Output the (X, Y) coordinate of the center of the cell containing the given text.  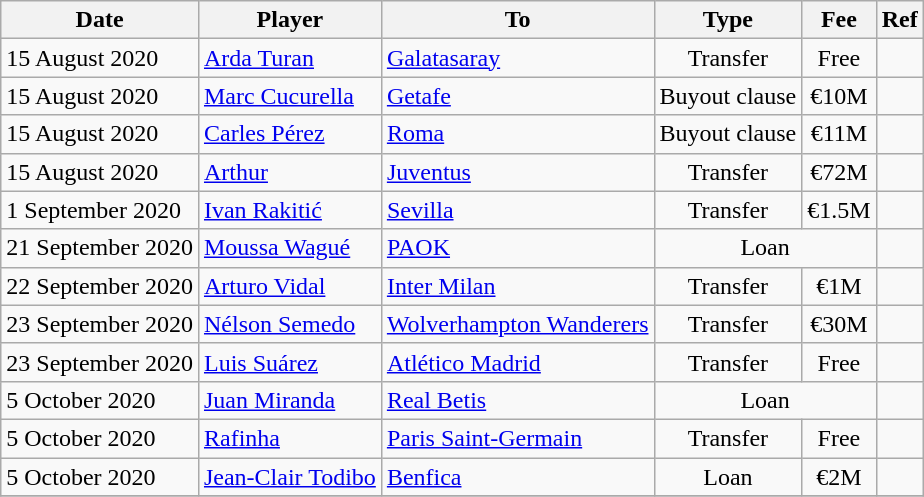
22 September 2020 (100, 286)
Carles Pérez (290, 134)
Nélson Semedo (290, 324)
Juventus (518, 172)
Ref (900, 20)
Moussa Wagué (290, 248)
Player (290, 20)
Wolverhampton Wanderers (518, 324)
Ivan Rakitić (290, 210)
€11M (839, 134)
Type (728, 20)
Inter Milan (518, 286)
To (518, 20)
Atlético Madrid (518, 362)
Benfica (518, 477)
€1M (839, 286)
Jean-Clair Todibo (290, 477)
Real Betis (518, 400)
Sevilla (518, 210)
Paris Saint-Germain (518, 438)
Roma (518, 134)
Arda Turan (290, 58)
Marc Cucurella (290, 96)
€72M (839, 172)
€1.5M (839, 210)
PAOK (518, 248)
Arturo Vidal (290, 286)
Date (100, 20)
€30M (839, 324)
Getafe (518, 96)
1 September 2020 (100, 210)
Juan Miranda (290, 400)
Fee (839, 20)
€2M (839, 477)
Galatasaray (518, 58)
Arthur (290, 172)
€10M (839, 96)
Rafinha (290, 438)
21 September 2020 (100, 248)
Luis Suárez (290, 362)
